Provide the (x, y) coordinate of the cell's center where the given text is located.  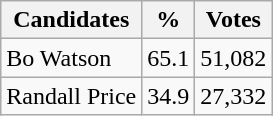
51,082 (234, 58)
27,332 (234, 96)
% (168, 20)
65.1 (168, 58)
Votes (234, 20)
Bo Watson (72, 58)
Candidates (72, 20)
Randall Price (72, 96)
34.9 (168, 96)
